Identify which cell holds the provided text, then report its (X, Y) central coordinate. 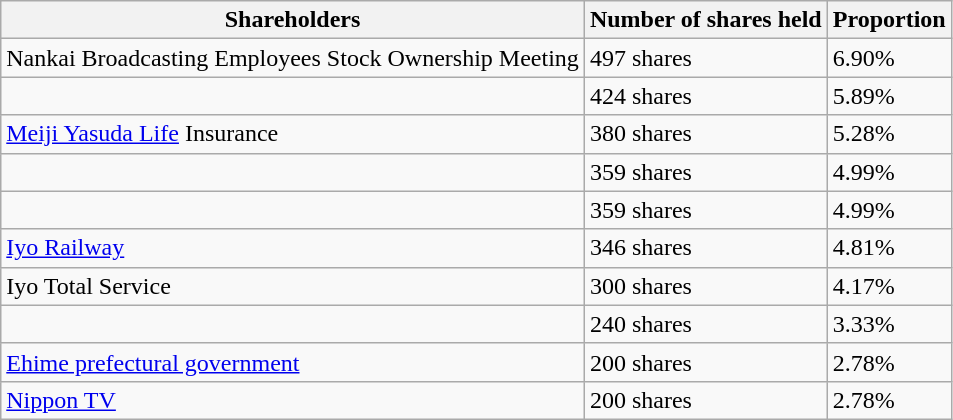
380 shares (706, 134)
Number of shares held (706, 20)
Shareholders (293, 20)
3.33% (889, 324)
346 shares (706, 248)
424 shares (706, 96)
Nankai Broadcasting Employees Stock Ownership Meeting (293, 58)
6.90% (889, 58)
5.28% (889, 134)
Ehime prefectural government (293, 362)
Nippon TV (293, 400)
Proportion (889, 20)
5.89% (889, 96)
Iyo Railway (293, 248)
4.81% (889, 248)
Iyo Total Service (293, 286)
240 shares (706, 324)
4.17% (889, 286)
Meiji Yasuda Life Insurance (293, 134)
497 shares (706, 58)
300 shares (706, 286)
